Provide the (X, Y) coordinate of the cell's center where the given text is located.  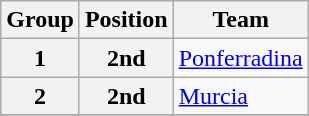
Ponferradina (240, 58)
1 (40, 58)
2 (40, 96)
Murcia (240, 96)
Group (40, 20)
Position (126, 20)
Team (240, 20)
